From the cell containing the given text, extract its center point as [X, Y] coordinate. 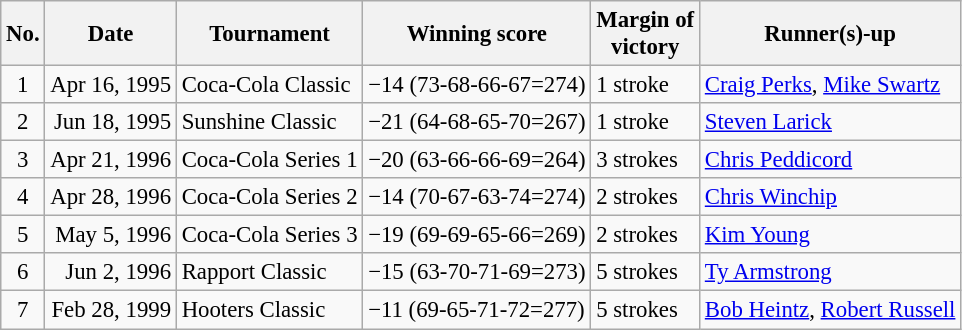
Steven Larick [830, 122]
May 5, 1996 [110, 235]
−14 (70-67-63-74=274) [477, 197]
2 [23, 122]
−19 (69-69-65-66=269) [477, 235]
−15 (63-70-71-69=273) [477, 273]
No. [23, 34]
5 [23, 235]
Kim Young [830, 235]
Jun 18, 1995 [110, 122]
Coca-Cola Classic [269, 85]
7 [23, 310]
Rapport Classic [269, 273]
Chris Peddicord [830, 160]
−20 (63-66-66-69=264) [477, 160]
Jun 2, 1996 [110, 273]
6 [23, 273]
Bob Heintz, Robert Russell [830, 310]
Apr 16, 1995 [110, 85]
1 [23, 85]
Coca-Cola Series 2 [269, 197]
−11 (69-65-71-72=277) [477, 310]
Winning score [477, 34]
Tournament [269, 34]
Hooters Classic [269, 310]
Chris Winchip [830, 197]
Sunshine Classic [269, 122]
−21 (64-68-65-70=267) [477, 122]
Apr 28, 1996 [110, 197]
Apr 21, 1996 [110, 160]
Margin ofvictory [646, 34]
4 [23, 197]
Date [110, 34]
Runner(s)-up [830, 34]
Coca-Cola Series 1 [269, 160]
Feb 28, 1999 [110, 310]
−14 (73-68-66-67=274) [477, 85]
3 [23, 160]
3 strokes [646, 160]
Craig Perks, Mike Swartz [830, 85]
Coca-Cola Series 3 [269, 235]
Ty Armstrong [830, 273]
